Pinpoint the cell where the given text exists, returning its (X, Y) midpoint coordinate. 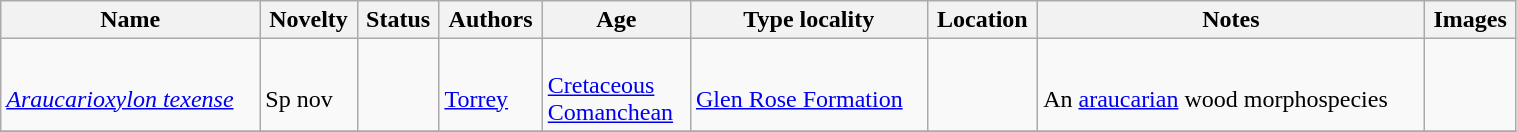
Novelty (309, 20)
Sp nov (309, 85)
Type locality (808, 20)
Torrey (490, 85)
Name (130, 20)
Notes (1232, 20)
Authors (490, 20)
Glen Rose Formation (808, 85)
Age (616, 20)
CretaceousComanchean (616, 85)
An araucarian wood morphospecies (1232, 85)
Araucarioxylon texense (130, 85)
Location (982, 20)
Status (398, 20)
Images (1470, 20)
